Search for the cell housing the specified text and yield its (x, y) center coordinate. 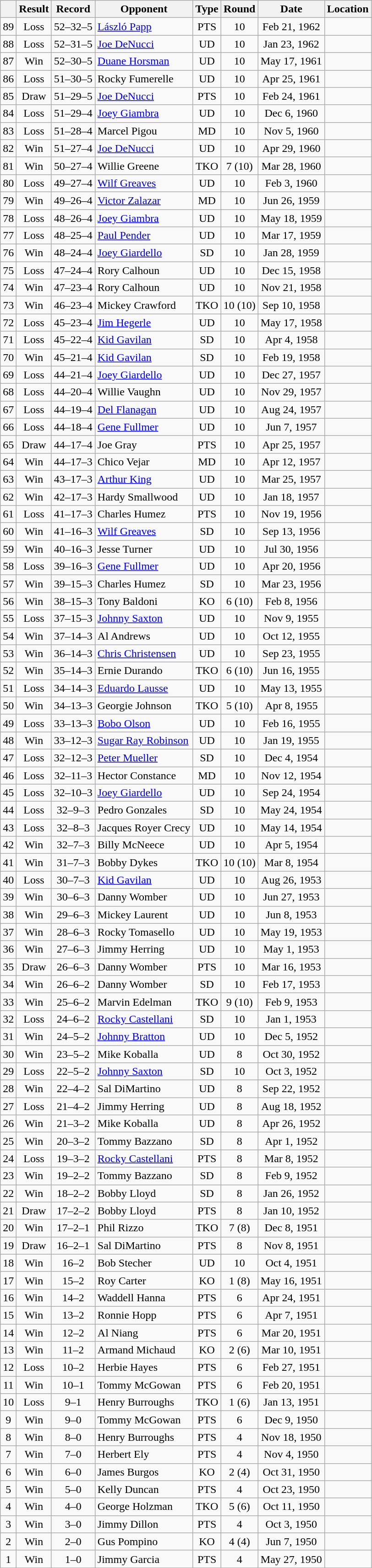
24–5–2 (73, 1036)
Aug 26, 1953 (291, 880)
Pedro Gonzales (144, 810)
Date (291, 9)
67 (8, 410)
36–14–3 (73, 653)
55 (8, 619)
Dec 27, 1957 (291, 375)
61 (8, 514)
Apr 20, 1956 (291, 566)
54 (8, 636)
32–10–3 (73, 793)
Apr 4, 1958 (291, 340)
57 (8, 584)
Mar 28, 1960 (291, 166)
May 24, 1954 (291, 810)
Marvin Edelman (144, 1002)
Apr 29, 1960 (291, 148)
26 (8, 1124)
85 (8, 96)
Feb 16, 1955 (291, 723)
Sep 24, 1954 (291, 793)
Duane Horsman (144, 61)
44–17–4 (73, 444)
Mar 17, 1959 (291, 236)
19–2–2 (73, 1176)
48–24–4 (73, 253)
Al Andrews (144, 636)
Oct 23, 1950 (291, 1489)
Opponent (144, 9)
51–30–5 (73, 79)
Nov 29, 1957 (291, 392)
2 (6) (239, 1350)
32 (8, 1019)
80 (8, 183)
Willie Greene (144, 166)
Sep 13, 1956 (291, 532)
Al Niang (144, 1333)
33–13–3 (73, 723)
9–1 (73, 1402)
60 (8, 532)
Sep 10, 1958 (291, 305)
Bobo Olson (144, 723)
Joe Gray (144, 444)
62 (8, 496)
40 (8, 880)
65 (8, 444)
25–6–2 (73, 1002)
Apr 8, 1955 (291, 706)
Mickey Laurent (144, 915)
48–25–4 (73, 236)
Type (207, 9)
Nov 21, 1958 (291, 288)
33 (8, 1002)
Peter Mueller (144, 758)
52–30–5 (73, 61)
16–2 (73, 1263)
May 27, 1950 (291, 1559)
7 (10) (239, 166)
Billy McNeece (144, 845)
Oct 11, 1950 (291, 1507)
Mar 10, 1951 (291, 1350)
Jesse Turner (144, 549)
Dec 15, 1958 (291, 270)
8–0 (73, 1437)
51 (8, 688)
21–4–2 (73, 1106)
Apr 26, 1952 (291, 1124)
17 (8, 1280)
7 (8) (239, 1228)
52–32–5 (73, 27)
Mickey Crawford (144, 305)
9 (8, 1420)
74 (8, 288)
Record (73, 9)
32–12–3 (73, 758)
25 (8, 1141)
82 (8, 148)
11 (8, 1385)
34 (8, 984)
7 (8, 1455)
Nov 4, 1950 (291, 1455)
30–7–3 (73, 880)
Arthur King (144, 479)
Del Flanagan (144, 410)
75 (8, 270)
Armand Michaud (144, 1350)
30 (8, 1054)
Jul 30, 1956 (291, 549)
Waddell Hanna (144, 1298)
22 (8, 1193)
52–31–5 (73, 44)
1–0 (73, 1559)
Dec 9, 1950 (291, 1420)
Jun 27, 1953 (291, 897)
Feb 21, 1962 (291, 27)
Oct 12, 1955 (291, 636)
39–16–3 (73, 566)
45–21–4 (73, 357)
18–2–2 (73, 1193)
15 (8, 1315)
34–14–3 (73, 688)
Result (34, 9)
84 (8, 113)
16 (8, 1298)
Jimmy Garcia (144, 1559)
Jan 10, 1952 (291, 1211)
45 (8, 793)
Feb 24, 1961 (291, 96)
1 (8, 1559)
May 14, 1954 (291, 828)
Feb 17, 1953 (291, 984)
12 (8, 1368)
Sep 22, 1952 (291, 1089)
24–6–2 (73, 1019)
Chico Vejar (144, 462)
51–28–4 (73, 131)
26–6–2 (73, 984)
Round (239, 9)
50 (8, 706)
19–3–2 (73, 1158)
37–15–3 (73, 619)
Feb 9, 1952 (291, 1176)
44–20–4 (73, 392)
May 19, 1953 (291, 932)
Mar 23, 1956 (291, 584)
Jun 26, 1959 (291, 200)
Nov 19, 1956 (291, 514)
37–14–3 (73, 636)
2 (8, 1541)
83 (8, 131)
Oct 3, 1952 (291, 1072)
44–21–4 (73, 375)
Apr 24, 1951 (291, 1298)
5 (8, 1489)
Paul Pender (144, 236)
Marcel Pigou (144, 131)
Herbie Hayes (144, 1368)
Nov 8, 1951 (291, 1245)
George Holzman (144, 1507)
Jan 19, 1955 (291, 740)
Dec 6, 1960 (291, 113)
63 (8, 479)
Mar 25, 1957 (291, 479)
78 (8, 218)
38 (8, 915)
László Papp (144, 27)
Location (348, 9)
Apr 12, 1957 (291, 462)
Jun 8, 1953 (291, 915)
2 (4) (239, 1472)
47 (8, 758)
70 (8, 357)
51–29–4 (73, 113)
Bobby Dykes (144, 862)
May 1, 1953 (291, 949)
13–2 (73, 1315)
1 (6) (239, 1402)
71 (8, 340)
2–0 (73, 1541)
18 (8, 1263)
59 (8, 549)
39 (8, 897)
73 (8, 305)
Sugar Ray Robinson (144, 740)
45–22–4 (73, 340)
Dec 8, 1951 (291, 1228)
43 (8, 828)
16–2–1 (73, 1245)
James Burgos (144, 1472)
Ronnie Hopp (144, 1315)
Jimmy Dillon (144, 1524)
58 (8, 566)
12–2 (73, 1333)
21–3–2 (73, 1124)
22–4–2 (73, 1089)
19 (8, 1245)
Jan 1, 1953 (291, 1019)
87 (8, 61)
13 (8, 1350)
Jan 13, 1951 (291, 1402)
33–12–3 (73, 740)
37 (8, 932)
89 (8, 27)
11–2 (73, 1350)
72 (8, 323)
6–0 (73, 1472)
Hector Constance (144, 776)
3–0 (73, 1524)
Rocky Fumerelle (144, 79)
56 (8, 601)
Roy Carter (144, 1280)
17–2–1 (73, 1228)
3 (8, 1524)
Feb 9, 1953 (291, 1002)
42–17–3 (73, 496)
36 (8, 949)
29–6–3 (73, 915)
May 17, 1958 (291, 323)
51–27–4 (73, 148)
10–1 (73, 1385)
Apr 25, 1957 (291, 444)
Dec 4, 1954 (291, 758)
20–3–2 (73, 1141)
Jan 18, 1957 (291, 496)
Jim Hegerle (144, 323)
Mar 16, 1953 (291, 967)
Bob Stecher (144, 1263)
Jan 26, 1952 (291, 1193)
79 (8, 200)
39–15–3 (73, 584)
Mar 8, 1954 (291, 862)
69 (8, 375)
Eduardo Lausse (144, 688)
28–6–3 (73, 932)
32–11–3 (73, 776)
27–6–3 (73, 949)
23–5–2 (73, 1054)
Mar 20, 1951 (291, 1333)
Willie Vaughn (144, 392)
24 (8, 1158)
Nov 18, 1950 (291, 1437)
Apr 1, 1952 (291, 1141)
51–29–5 (73, 96)
Ernie Durando (144, 671)
31–7–3 (73, 862)
Kelly Duncan (144, 1489)
Oct 3, 1950 (291, 1524)
17–2–2 (73, 1211)
44 (8, 810)
48–26–4 (73, 218)
5–0 (73, 1489)
Apr 25, 1961 (291, 79)
Jan 28, 1959 (291, 253)
Johnny Bratton (144, 1036)
41 (8, 862)
Phil Rizzo (144, 1228)
46–23–4 (73, 305)
41–17–3 (73, 514)
9–0 (73, 1420)
Feb 20, 1951 (291, 1385)
10–2 (73, 1368)
44–19–4 (73, 410)
Rocky Tomasello (144, 932)
44–17–3 (73, 462)
47–23–4 (73, 288)
Jan 23, 1962 (291, 44)
Chris Christensen (144, 653)
May 16, 1951 (291, 1280)
86 (8, 79)
Oct 30, 1952 (291, 1054)
15–2 (73, 1280)
Oct 4, 1951 (291, 1263)
26–6–3 (73, 967)
35 (8, 967)
41–16–3 (73, 532)
43–17–3 (73, 479)
May 18, 1959 (291, 218)
9 (10) (239, 1002)
Jun 16, 1955 (291, 671)
Hardy Smallwood (144, 496)
28 (8, 1089)
88 (8, 44)
Aug 24, 1957 (291, 410)
68 (8, 392)
46 (8, 776)
Nov 12, 1954 (291, 776)
4 (4) (239, 1541)
14 (8, 1333)
1 (8) (239, 1280)
Georgie Johnson (144, 706)
Feb 27, 1951 (291, 1368)
Jacques Royer Crecy (144, 828)
32–7–3 (73, 845)
Nov 5, 1960 (291, 131)
Oct 31, 1950 (291, 1472)
53 (8, 653)
34–13–3 (73, 706)
May 17, 1961 (291, 61)
49 (8, 723)
32–8–3 (73, 828)
May 13, 1955 (291, 688)
7–0 (73, 1455)
38–15–3 (73, 601)
Feb 3, 1960 (291, 183)
Nov 9, 1955 (291, 619)
4–0 (73, 1507)
50–27–4 (73, 166)
Tony Baldoni (144, 601)
35–14–3 (73, 671)
45–23–4 (73, 323)
77 (8, 236)
32–9–3 (73, 810)
Herbert Ely (144, 1455)
48 (8, 740)
23 (8, 1176)
5 (6) (239, 1507)
49–27–4 (73, 183)
66 (8, 427)
47–24–4 (73, 270)
81 (8, 166)
44–18–4 (73, 427)
49–26–4 (73, 200)
Feb 8, 1956 (291, 601)
Dec 5, 1952 (291, 1036)
14–2 (73, 1298)
Aug 18, 1952 (291, 1106)
Jun 7, 1957 (291, 427)
27 (8, 1106)
Victor Zalazar (144, 200)
Gus Pompino (144, 1541)
Jun 7, 1950 (291, 1541)
Apr 5, 1954 (291, 845)
5 (10) (239, 706)
64 (8, 462)
21 (8, 1211)
40–16–3 (73, 549)
52 (8, 671)
31 (8, 1036)
Mar 8, 1952 (291, 1158)
76 (8, 253)
22–5–2 (73, 1072)
20 (8, 1228)
Sep 23, 1955 (291, 653)
29 (8, 1072)
Apr 7, 1951 (291, 1315)
30–6–3 (73, 897)
Feb 19, 1958 (291, 357)
42 (8, 845)
